From the cell containing the given text, extract its center point as (X, Y) coordinate. 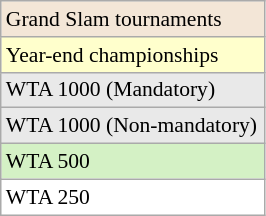
WTA 1000 (Mandatory) (133, 90)
WTA 1000 (Non-mandatory) (133, 126)
Grand Slam tournaments (133, 19)
WTA 250 (133, 197)
WTA 500 (133, 162)
Year-end championships (133, 55)
